Find where the given text appears and provide that cell's center as (x, y) coordinate. 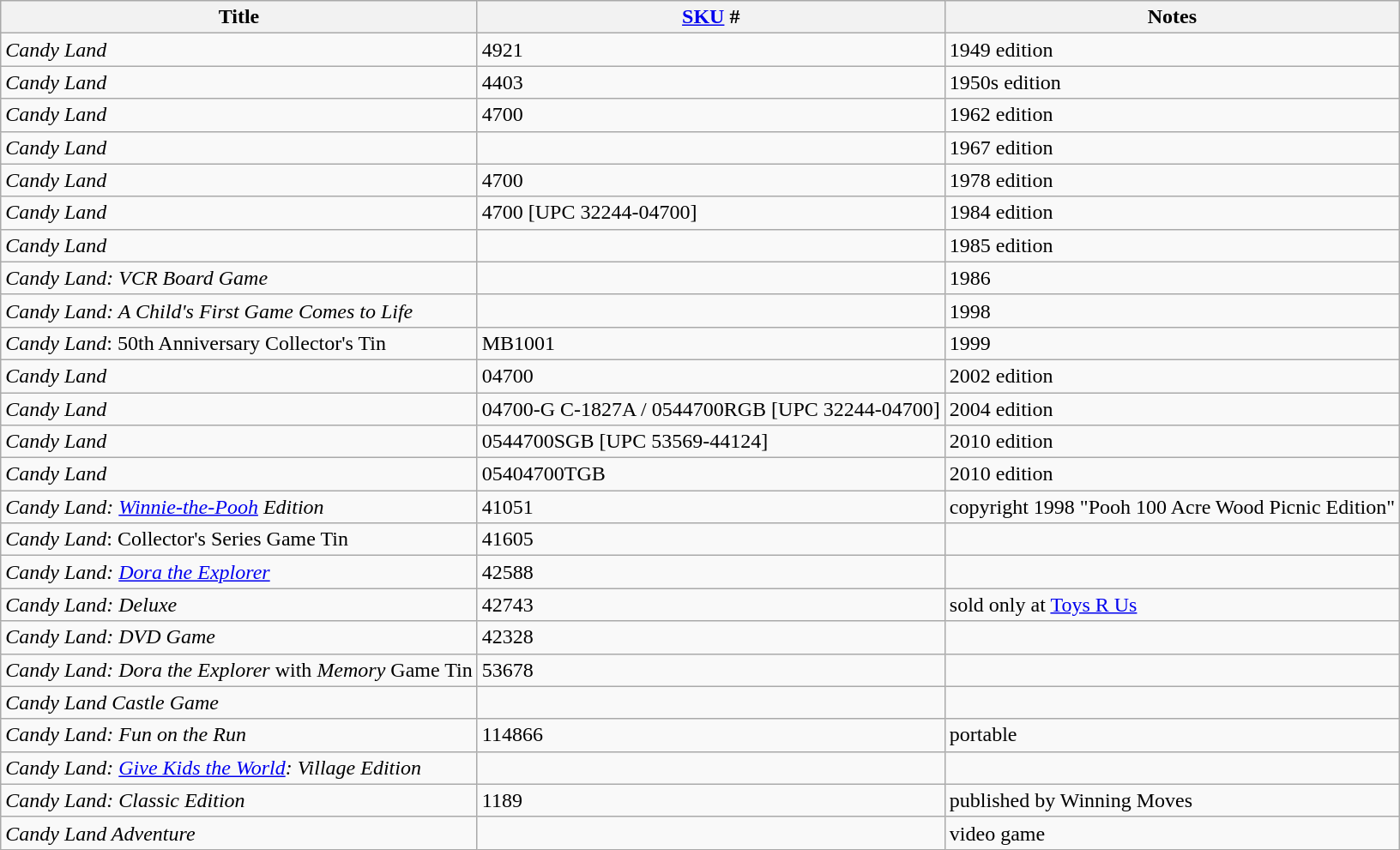
Candy Land: Dora the Explorer with Memory Game Tin (238, 670)
1962 edition (1172, 115)
2004 edition (1172, 409)
Candy Land Castle Game (238, 702)
Title (238, 17)
1189 (710, 800)
1986 (1172, 278)
1978 edition (1172, 180)
04700 (710, 376)
1950s edition (1172, 82)
42588 (710, 572)
Candy Land: Deluxe (238, 605)
0544700SGB [UPC 53569-44124] (710, 442)
42743 (710, 605)
4403 (710, 82)
Candy Land: Classic Edition (238, 800)
1984 edition (1172, 213)
53678 (710, 670)
4700 [UPC 32244-04700] (710, 213)
42328 (710, 637)
MB1001 (710, 343)
portable (1172, 735)
Candy Land: Winnie-the-Pooh Edition (238, 507)
1985 edition (1172, 245)
Candy Land: Collector's Series Game Tin (238, 540)
Candy Land: VCR Board Game (238, 278)
1999 (1172, 343)
05404700TGB (710, 474)
Notes (1172, 17)
copyright 1998 "Pooh 100 Acre Wood Picnic Edition" (1172, 507)
sold only at Toys R Us (1172, 605)
41605 (710, 540)
video game (1172, 833)
Candy Land: DVD Game (238, 637)
1967 edition (1172, 148)
SKU # (710, 17)
114866 (710, 735)
1998 (1172, 310)
published by Winning Moves (1172, 800)
Candy Land: 50th Anniversary Collector's Tin (238, 343)
Candy Land: Fun on the Run (238, 735)
Candy Land: Give Kids the World: Village Edition (238, 768)
41051 (710, 507)
1949 edition (1172, 50)
4921 (710, 50)
Candy Land: A Child's First Game Comes to Life (238, 310)
2002 edition (1172, 376)
04700-G C-1827A / 0544700RGB [UPC 32244-04700] (710, 409)
Candy Land: Dora the Explorer (238, 572)
Candy Land Adventure (238, 833)
